Detect which cell encompasses the target text, then output its [X, Y] center coordinate. 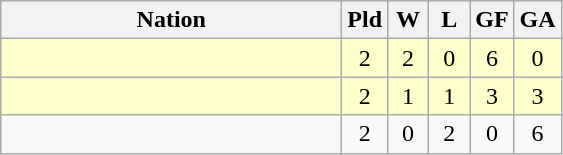
W [408, 20]
Nation [172, 20]
L [450, 20]
GF [492, 20]
GA [538, 20]
Pld [365, 20]
